From the cell containing the given text, extract its center point as (X, Y) coordinate. 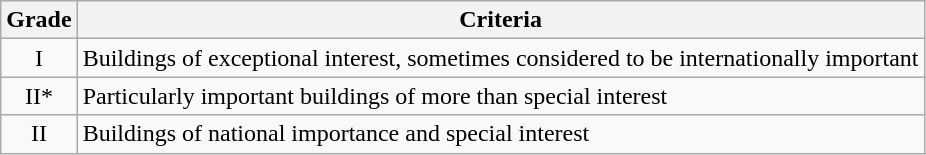
Particularly important buildings of more than special interest (500, 96)
I (39, 58)
Buildings of exceptional interest, sometimes considered to be internationally important (500, 58)
Grade (39, 20)
II* (39, 96)
II (39, 134)
Buildings of national importance and special interest (500, 134)
Criteria (500, 20)
